Return the [X, Y] coordinate for the center point of the cell that contains the specified text.  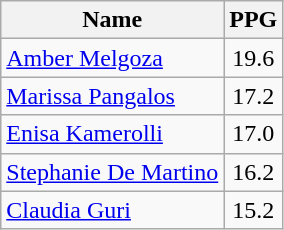
17.2 [254, 96]
Stephanie De Martino [112, 172]
17.0 [254, 134]
16.2 [254, 172]
Name [112, 20]
Marissa Pangalos [112, 96]
19.6 [254, 58]
Amber Melgoza [112, 58]
Claudia Guri [112, 210]
Enisa Kamerolli [112, 134]
PPG [254, 20]
15.2 [254, 210]
